Locate the cell with the specified text and output its (x, y) center coordinate. 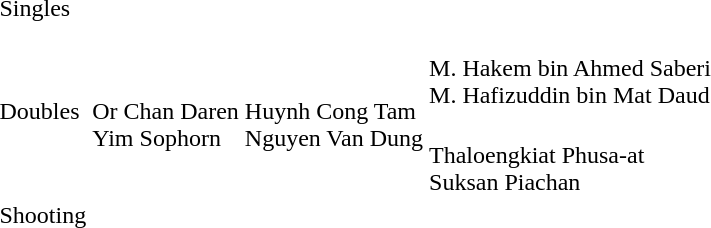
Huynh Cong TamNguyen Van Dung (334, 112)
Or Chan DarenYim Sophorn (166, 112)
